Return the (x, y) coordinate for the center point of the cell that contains the specified text.  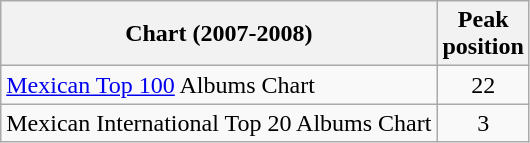
3 (483, 123)
Chart (2007-2008) (219, 34)
Peakposition (483, 34)
22 (483, 85)
Mexican International Top 20 Albums Chart (219, 123)
Mexican Top 100 Albums Chart (219, 85)
